Return [x, y] of the center of cell containing provided text 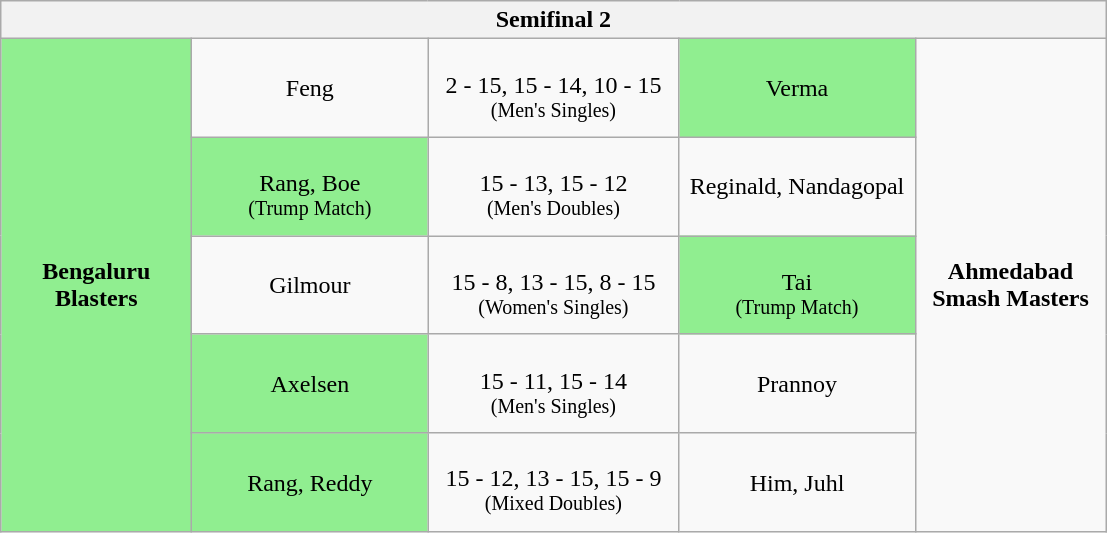
Prannoy [797, 384]
Rang, Reddy [310, 482]
15 - 8, 13 - 15, 8 - 15 (Women's Singles) [554, 286]
2 - 15, 15 - 14, 10 - 15 (Men's Singles) [554, 88]
Verma [797, 88]
Axelsen [310, 384]
15 - 13, 15 - 12 (Men's Doubles) [554, 186]
Reginald, Nandagopal [797, 186]
Rang, Boe(Trump Match) [310, 186]
Tai(Trump Match) [797, 286]
15 - 11, 15 - 14(Men's Singles) [554, 384]
Ahmedabad Smash Masters [1010, 286]
Bengaluru Blasters [96, 286]
Semifinal 2 [554, 20]
15 - 12, 13 - 15, 15 - 9 (Mixed Doubles) [554, 482]
Him, Juhl [797, 482]
Gilmour [310, 286]
Feng [310, 88]
